Capture the cell that displays the provided text and extract its [X, Y] central coordinate. 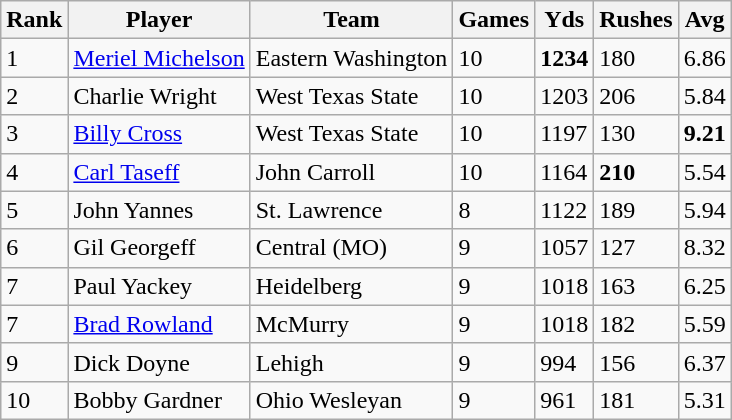
180 [636, 58]
163 [636, 286]
5.31 [704, 400]
Charlie Wright [159, 96]
John Carroll [352, 172]
6.25 [704, 286]
1057 [564, 248]
Heidelberg [352, 286]
John Yannes [159, 210]
9.21 [704, 134]
Gil Georgeff [159, 248]
8.32 [704, 248]
Brad Rowland [159, 324]
5.94 [704, 210]
127 [636, 248]
McMurry [352, 324]
Rank [34, 20]
3 [34, 134]
1234 [564, 58]
206 [636, 96]
1122 [564, 210]
1164 [564, 172]
5.54 [704, 172]
1197 [564, 134]
Billy Cross [159, 134]
1203 [564, 96]
Games [494, 20]
4 [34, 172]
Yds [564, 20]
Carl Taseff [159, 172]
Team [352, 20]
Player [159, 20]
994 [564, 362]
2 [34, 96]
St. Lawrence [352, 210]
6.37 [704, 362]
189 [636, 210]
Meriel Michelson [159, 58]
5.59 [704, 324]
Eastern Washington [352, 58]
5.84 [704, 96]
Lehigh [352, 362]
8 [494, 210]
Dick Doyne [159, 362]
961 [564, 400]
6.86 [704, 58]
Avg [704, 20]
5 [34, 210]
Rushes [636, 20]
Central (MO) [352, 248]
Paul Yackey [159, 286]
182 [636, 324]
210 [636, 172]
1 [34, 58]
156 [636, 362]
Bobby Gardner [159, 400]
6 [34, 248]
Ohio Wesleyan [352, 400]
130 [636, 134]
181 [636, 400]
